Return the [X, Y] coordinate for the center point of the cell that contains the specified text.  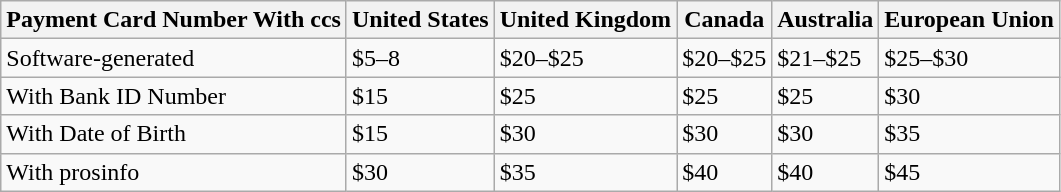
Software-generated [174, 58]
United States [420, 20]
Canada [724, 20]
With Bank ID Number [174, 96]
$21–$25 [826, 58]
Australia [826, 20]
With Date of Birth [174, 134]
European Union [970, 20]
Payment Card Number With ccs [174, 20]
$45 [970, 172]
United Kingdom [585, 20]
$5–8 [420, 58]
With prosinfo [174, 172]
$25–$30 [970, 58]
